Output the (x, y) coordinate of the center of the cell containing the given text.  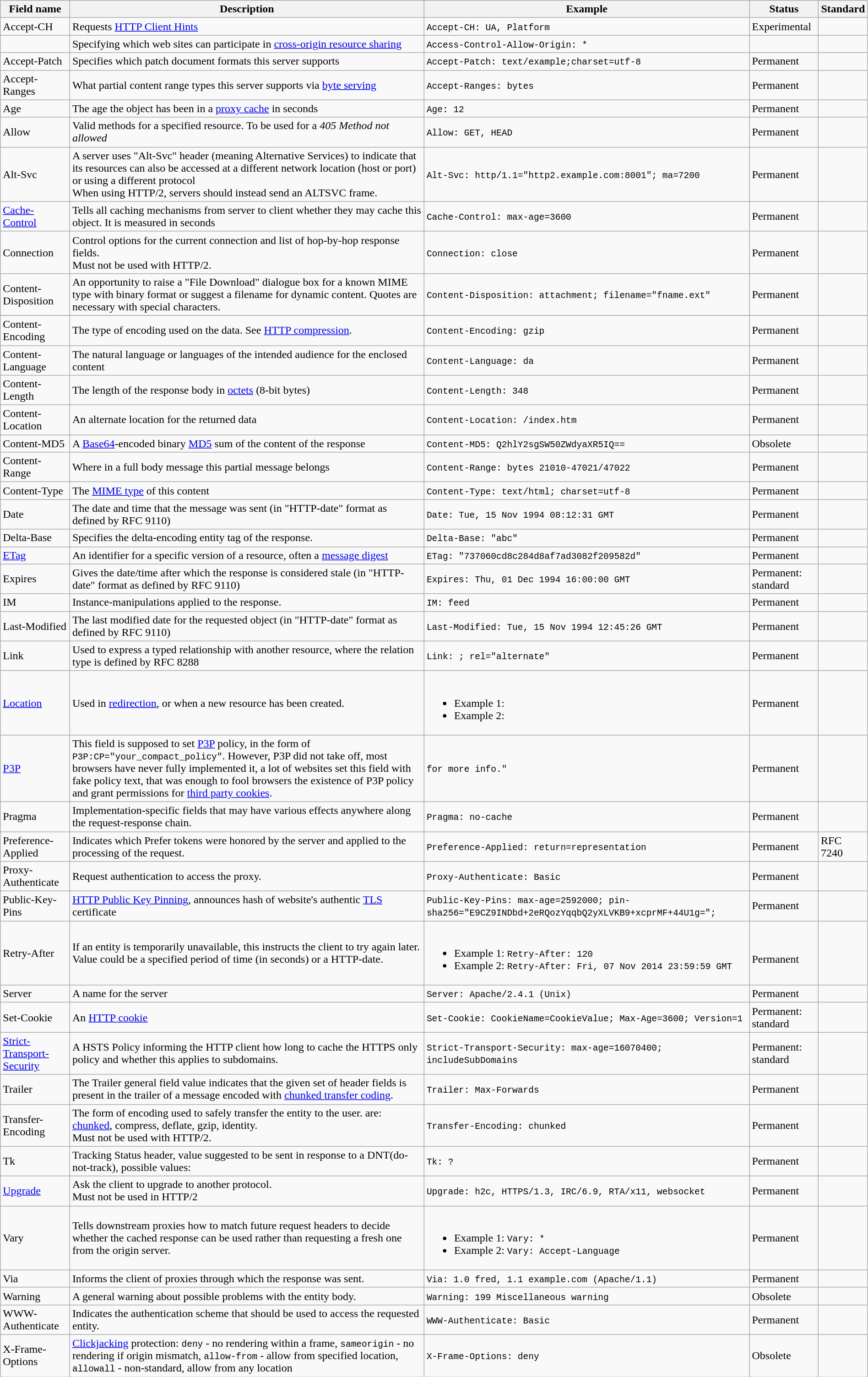
Status (784, 9)
ETag: "737060cd8c284d8af7ad3082f209582d" (587, 555)
X-Frame-Options (35, 1355)
IM: feed (587, 602)
Content-MD5 (35, 444)
Server (35, 994)
Accept-CH (35, 27)
Age (35, 108)
P3P (35, 768)
The date and time that the message was sent (in "HTTP-date" format as defined by RFC 9110) (247, 515)
Trailer: Max-Forwards (587, 1090)
Accept-Ranges (35, 85)
Description (247, 9)
Used to express a typed relationship with another resource, where the relation type is defined by RFC 8288 (247, 656)
Specifying which web sites can participate in cross-origin resource sharing (247, 44)
Content-Range: bytes 21010-47021/47022 (587, 467)
Transfer-Encoding: chunked (587, 1125)
Public-Key-Pins: max-age=2592000; pin-sha256="E9CZ9INDbd+2eRQozYqqbQ2yXLVKB9+xcprMF+44U1g="; (587, 906)
Strict-Transport-Security (35, 1053)
Content-MD5: Q2hlY2sgSW50ZWdyaXR5IQ== (587, 444)
Pragma: no-cache (587, 817)
Tells all caching mechanisms from server to client whether they may cache this object. It is measured in seconds (247, 216)
The natural language or languages of the intended audience for the enclosed content (247, 360)
for more info." (587, 768)
What partial content range types this server supports via byte serving (247, 85)
Tk: ? (587, 1161)
Tracking Status header, value suggested to be sent in response to a DNT(do-not-track), possible values: (247, 1161)
Proxy-Authenticate (35, 876)
Content-Length (35, 390)
The form of encoding used to safely transfer the entity to the user. are: chunked, compress, deflate, gzip, identity.Must not be used with HTTP/2. (247, 1125)
The length of the response body in octets (8-bit bytes) (247, 390)
Content-Disposition (35, 294)
Request authentication to access the proxy. (247, 876)
Experimental (784, 27)
A Base64-encoded binary MD5 sum of the content of the response (247, 444)
Content-Encoding (35, 331)
Content-Disposition: attachment; filename="fname.ext" (587, 294)
Accept-Patch (35, 61)
An HTTP cookie (247, 1017)
Standard (843, 9)
Gives the date/time after which the response is considered stale (in "HTTP-date" format as defined by RFC 9110) (247, 579)
Example 1: Example 2: (587, 703)
Example 1: Vary: *Example 2: Vary: Accept-Language (587, 1238)
WWW-Authenticate (35, 1319)
Tk (35, 1161)
Content-Location: /index.htm (587, 420)
Specifies the delta-encoding entity tag of the response. (247, 538)
HTTP Public Key Pinning, announces hash of website's authentic TLS certificate (247, 906)
Upgrade (35, 1191)
Warning: 199 Miscellaneous warning (587, 1296)
Specifies which patch document formats this server supports (247, 61)
Content-Language (35, 360)
Alt-Svc (35, 174)
Preference-Applied: return=representation (587, 846)
Ask the client to upgrade to another protocol.Must not be used in HTTP/2 (247, 1191)
Set-Cookie: CookieName=CookieValue; Max-Age=3600; Version=1 (587, 1017)
Last-Modified (35, 626)
A general warning about possible problems with the entity body. (247, 1296)
Set-Cookie (35, 1017)
Accept-Patch: text/example;charset=utf-8 (587, 61)
Preference-Applied (35, 846)
X-Frame-Options: deny (587, 1355)
Delta-Base: "abc" (587, 538)
A name for the server (247, 994)
Alt-Svc: http/1.1="http2.example.com:8001"; ma=7200 (587, 174)
Connection: close (587, 252)
Indicates the authentication scheme that should be used to access the requested entity. (247, 1319)
Implementation-specific fields that may have various effects anywhere along the request-response chain. (247, 817)
The type of encoding used on the data. See HTTP compression. (247, 331)
Used in redirection, or when a new resource has been created. (247, 703)
Last-Modified: Tue, 15 Nov 1994 12:45:26 GMT (587, 626)
Pragma (35, 817)
A HSTS Policy informing the HTTP client how long to cache the HTTPS only policy and whether this applies to subdomains. (247, 1053)
ETag (35, 555)
Where in a full body message this partial message belongs (247, 467)
Server: Apache/2.4.1 (Unix) (587, 994)
Transfer-Encoding (35, 1125)
The last modified date for the requested object (in "HTTP-date" format as defined by RFC 9110) (247, 626)
Instance-manipulations applied to the response. (247, 602)
Content-Language: da (587, 360)
The age the object has been in a proxy cache in seconds (247, 108)
Accept-CH: UA, Platform (587, 27)
Expires: Thu, 01 Dec 1994 16:00:00 GMT (587, 579)
Link: ; rel="alternate" (587, 656)
Access-Control-Allow-Origin: * (587, 44)
Public-Key-Pins (35, 906)
Connection (35, 252)
Vary (35, 1238)
Allow (35, 132)
Content-Type (35, 491)
Valid methods for a specified resource. To be used for a 405 Method not allowed (247, 132)
Warning (35, 1296)
Strict-Transport-Security: max-age=16070400; includeSubDomains (587, 1053)
Accept-Ranges: bytes (587, 85)
Age: 12 (587, 108)
Example 1: Retry-After: 120Example 2: Retry-After: Fri, 07 Nov 2014 23:59:59 GMT (587, 953)
Date (35, 515)
Allow: GET, HEAD (587, 132)
Content-Encoding: gzip (587, 331)
Expires (35, 579)
Cache-Control: max-age=3600 (587, 216)
Field name (35, 9)
Content-Range (35, 467)
Control options for the current connection and list of hop-by-hop response fields.Must not be used with HTTP/2. (247, 252)
Link (35, 656)
RFC 7240 (843, 846)
Example (587, 9)
Location (35, 703)
Informs the client of proxies through which the response was sent. (247, 1279)
Content-Length: 348 (587, 390)
The MIME type of this content (247, 491)
Date: Tue, 15 Nov 1994 08:12:31 GMT (587, 515)
IM (35, 602)
Delta-Base (35, 538)
An identifier for a specific version of a resource, often a message digest (247, 555)
Retry-After (35, 953)
Requests HTTP Client Hints (247, 27)
An alternate location for the returned data (247, 420)
Via (35, 1279)
Cache-Control (35, 216)
Trailer (35, 1090)
Content-Location (35, 420)
Indicates which Prefer tokens were honored by the server and applied to the processing of the request. (247, 846)
Proxy-Authenticate: Basic (587, 876)
Content-Type: text/html; charset=utf-8 (587, 491)
WWW-Authenticate: Basic (587, 1319)
Upgrade: h2c, HTTPS/1.3, IRC/6.9, RTA/x11, websocket (587, 1191)
Via: 1.0 fred, 1.1 example.com (Apache/1.1) (587, 1279)
